From the cell containing the given text, extract its center point as (X, Y) coordinate. 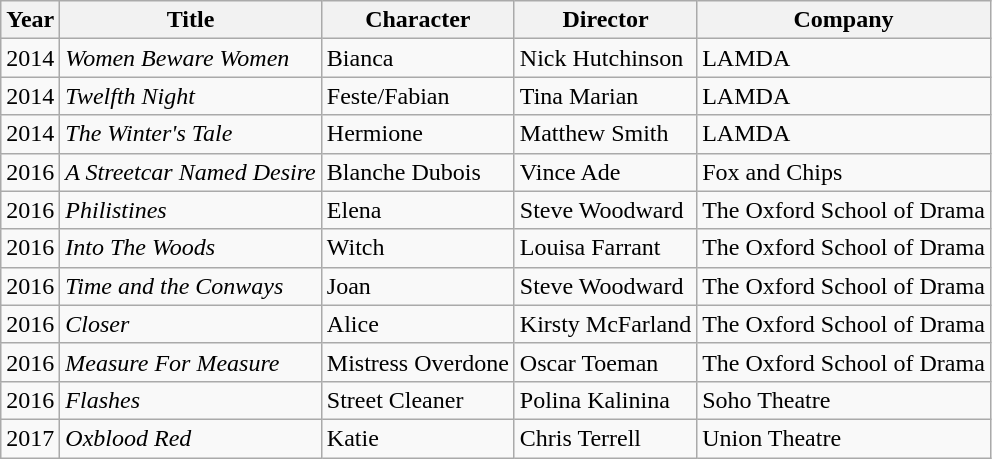
Blanche Dubois (418, 172)
Union Theatre (844, 438)
Witch (418, 248)
Street Cleaner (418, 400)
Katie (418, 438)
Soho Theatre (844, 400)
Flashes (190, 400)
Closer (190, 324)
Feste/Fabian (418, 96)
Women Beware Women (190, 58)
The Winter's Tale (190, 134)
Nick Hutchinson (605, 58)
Polina Kalinina (605, 400)
Oscar Toeman (605, 362)
Alice (418, 324)
Title (190, 20)
Into The Woods (190, 248)
Kirsty McFarland (605, 324)
Mistress Overdone (418, 362)
Matthew Smith (605, 134)
Measure For Measure (190, 362)
Tina Marian (605, 96)
Director (605, 20)
Joan (418, 286)
Character (418, 20)
Bianca (418, 58)
Chris Terrell (605, 438)
Time and the Conways (190, 286)
A Streetcar Named Desire (190, 172)
Twelfth Night (190, 96)
Hermione (418, 134)
Louisa Farrant (605, 248)
Elena (418, 210)
Fox and Chips (844, 172)
Vince Ade (605, 172)
Year (30, 20)
2017 (30, 438)
Philistines (190, 210)
Company (844, 20)
Oxblood Red (190, 438)
